Pinpoint the cell where the given text exists, returning its (x, y) midpoint coordinate. 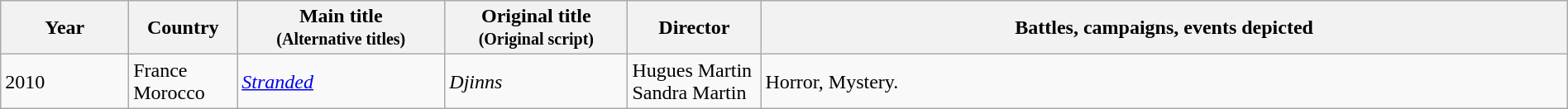
Battles, campaigns, events depicted (1164, 28)
Country (184, 28)
2010 (65, 81)
Stranded (341, 81)
Director (695, 28)
FranceMorocco (184, 81)
Main title(Alternative titles) (341, 28)
Djinns (536, 81)
Year (65, 28)
Original title(Original script) (536, 28)
Horror, Mystery. (1164, 81)
Hugues MartinSandra Martin (695, 81)
